Provide the [X, Y] coordinate of the cell's center where the given text is located.  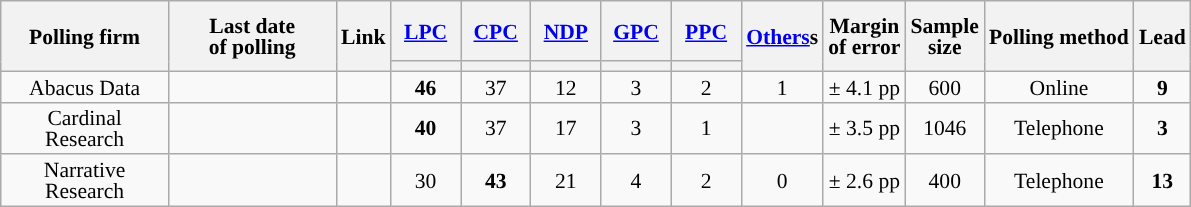
Online [1059, 86]
Abacus Data [85, 86]
43 [496, 181]
12 [566, 86]
± 3.5 pp [864, 128]
Polling method [1059, 36]
Otherss [782, 36]
30 [426, 181]
Polling firm [85, 36]
Samplesize [945, 36]
Last dateof polling [252, 36]
Marginof error [864, 36]
40 [426, 128]
NDP [566, 31]
LPC [426, 31]
4 [636, 181]
46 [426, 86]
17 [566, 128]
GPC [636, 31]
1046 [945, 128]
Link [364, 36]
Lead [1162, 36]
Cardinal Research [85, 128]
± 4.1 pp [864, 86]
Narrative Research [85, 181]
13 [1162, 181]
PPC [706, 31]
9 [1162, 86]
21 [566, 181]
± 2.6 pp [864, 181]
CPC [496, 31]
0 [782, 181]
600 [945, 86]
400 [945, 181]
